Search for the cell housing the specified text and yield its (X, Y) center coordinate. 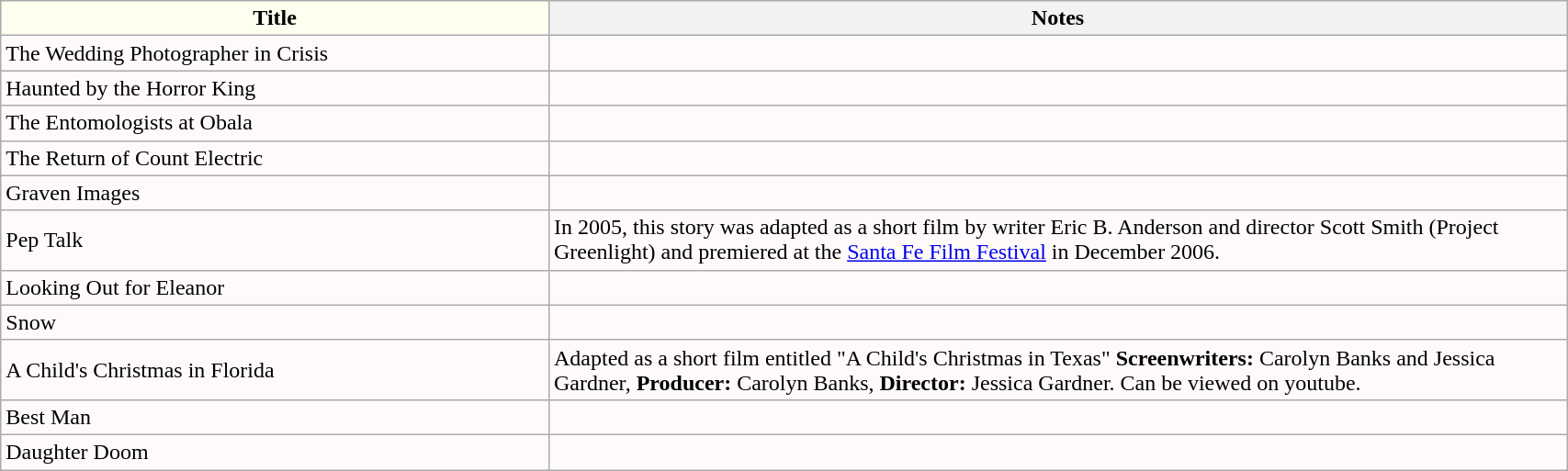
Looking Out for Eleanor (276, 287)
Pep Talk (276, 241)
Graven Images (276, 193)
Title (276, 18)
The Entomologists at Obala (276, 123)
Daughter Doom (276, 452)
A Child's Christmas in Florida (276, 369)
The Return of Count Electric (276, 158)
Best Man (276, 417)
Haunted by the Horror King (276, 88)
Snow (276, 322)
Notes (1057, 18)
The Wedding Photographer in Crisis (276, 53)
